For the text-containing cell, return its midpoint in (X, Y) coordinate format. 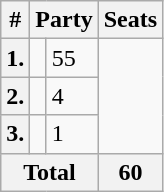
2. (16, 96)
Seats (130, 20)
Total (50, 172)
4 (72, 96)
55 (72, 58)
Party (64, 20)
1 (72, 134)
1. (16, 58)
60 (130, 172)
# (16, 20)
3. (16, 134)
